Pinpoint the cell where the given text exists, returning its (x, y) midpoint coordinate. 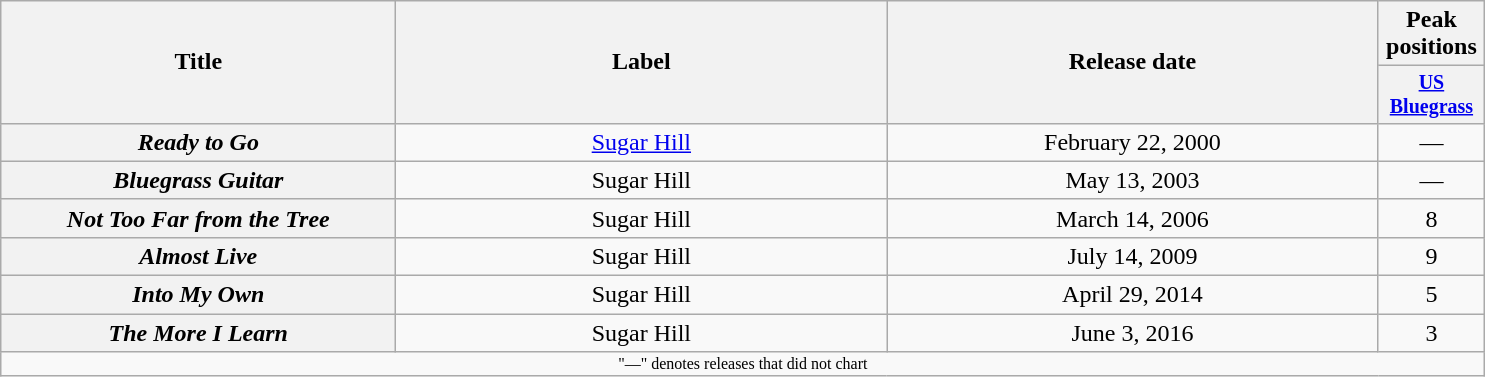
5 (1432, 295)
The More I Learn (198, 333)
May 13, 2003 (1132, 180)
Release date (1132, 62)
Not Too Far from the Tree (198, 218)
9 (1432, 256)
Title (198, 62)
July 14, 2009 (1132, 256)
Into My Own (198, 295)
"—" denotes releases that did not chart (743, 364)
Peak positions (1432, 34)
Label (642, 62)
June 3, 2016 (1132, 333)
US Bluegrass (1432, 94)
February 22, 2000 (1132, 142)
Ready to Go (198, 142)
8 (1432, 218)
3 (1432, 333)
March 14, 2006 (1132, 218)
Bluegrass Guitar (198, 180)
April 29, 2014 (1132, 295)
Almost Live (198, 256)
